Scan for the cell matching the given text and deliver its (x, y) coordinate at center. 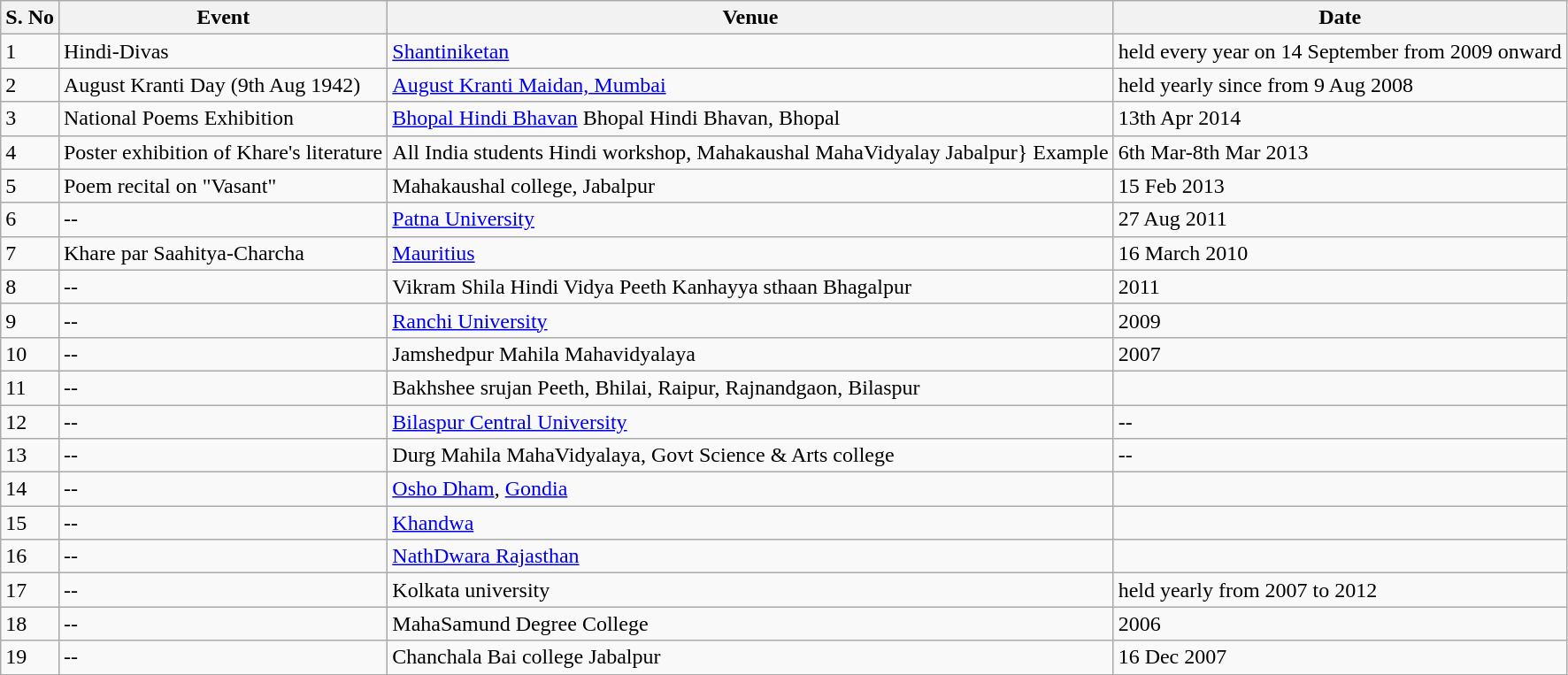
Vikram Shila Hindi Vidya Peeth Kanhayya sthaan Bhagalpur (750, 287)
Hindi-Divas (223, 51)
S. No (30, 18)
17 (30, 590)
7 (30, 253)
Khandwa (750, 523)
Bilaspur Central University (750, 422)
12 (30, 422)
Durg Mahila MahaVidyalaya, Govt Science & Arts college (750, 456)
Poem recital on "Vasant" (223, 186)
Patna University (750, 219)
2011 (1340, 287)
Mahakaushal college, Jabalpur (750, 186)
14 (30, 489)
27 Aug 2011 (1340, 219)
5 (30, 186)
Venue (750, 18)
16 (30, 556)
National Poems Exhibition (223, 119)
Khare par Saahitya-Charcha (223, 253)
2 (30, 85)
8 (30, 287)
held every year on 14 September from 2009 onward (1340, 51)
11 (30, 387)
15 (30, 523)
4 (30, 152)
Kolkata university (750, 590)
13th Apr 2014 (1340, 119)
2007 (1340, 354)
NathDwara Rajasthan (750, 556)
18 (30, 624)
Chanchala Bai college Jabalpur (750, 657)
held yearly since from 9 Aug 2008 (1340, 85)
All India students Hindi workshop, Mahakaushal MahaVidyalay Jabalpur} Example (750, 152)
Date (1340, 18)
Jamshedpur Mahila Mahavidyalaya (750, 354)
Bakhshee srujan Peeth, Bhilai, Raipur, Rajnandgaon, Bilaspur (750, 387)
Mauritius (750, 253)
Poster exhibition of Khare's literature (223, 152)
10 (30, 354)
August Kranti Maidan, Mumbai (750, 85)
19 (30, 657)
16 March 2010 (1340, 253)
3 (30, 119)
15 Feb 2013 (1340, 186)
Ranchi University (750, 320)
Event (223, 18)
2009 (1340, 320)
1 (30, 51)
Bhopal Hindi Bhavan Bhopal Hindi Bhavan, Bhopal (750, 119)
9 (30, 320)
13 (30, 456)
2006 (1340, 624)
Shantiniketan (750, 51)
6th Mar-8th Mar 2013 (1340, 152)
held yearly from 2007 to 2012 (1340, 590)
MahaSamund Degree College (750, 624)
Osho Dham, Gondia (750, 489)
6 (30, 219)
16 Dec 2007 (1340, 657)
August Kranti Day (9th Aug 1942) (223, 85)
